Detect which cell encompasses the target text, then output its [x, y] center coordinate. 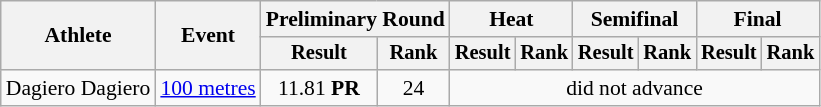
Athlete [78, 36]
100 metres [208, 88]
Heat [512, 19]
Event [208, 36]
did not advance [634, 88]
Semifinal [634, 19]
Final [758, 19]
Preliminary Round [356, 19]
24 [414, 88]
Dagiero Dagiero [78, 88]
11.81 PR [319, 88]
